Scan for the cell matching the given text and deliver its [X, Y] coordinate at center. 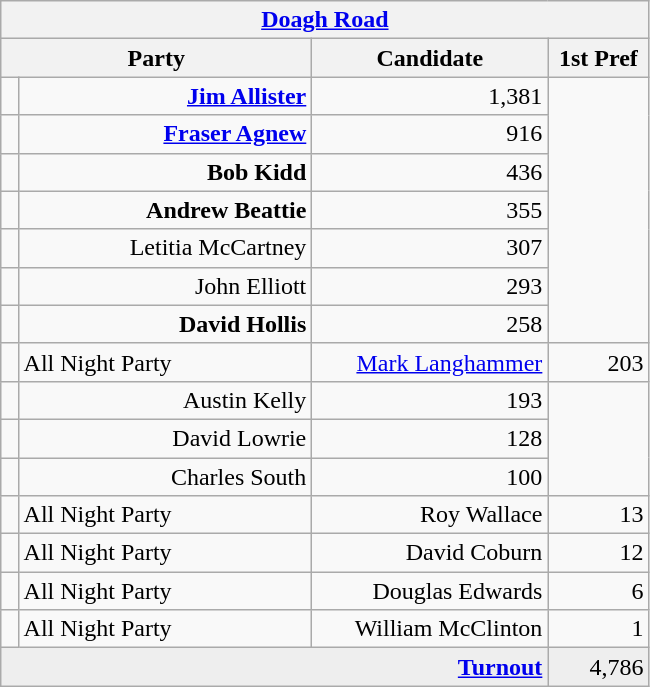
William McClinton [430, 629]
Mark Langhammer [430, 362]
David Lowrie [165, 438]
1 [598, 629]
Jim Allister [165, 96]
916 [430, 134]
Turnout [274, 667]
355 [430, 210]
436 [430, 172]
1st Pref [598, 58]
Party [156, 58]
128 [430, 438]
6 [598, 591]
John Elliott [165, 286]
Austin Kelly [165, 400]
307 [430, 248]
Candidate [430, 58]
Andrew Beattie [165, 210]
193 [430, 400]
1,381 [430, 96]
David Coburn [430, 553]
Roy Wallace [430, 515]
Fraser Agnew [165, 134]
Doagh Road [325, 20]
David Hollis [165, 324]
Bob Kidd [165, 172]
Letitia McCartney [165, 248]
12 [598, 553]
Charles South [165, 477]
203 [598, 362]
293 [430, 286]
4,786 [598, 667]
100 [430, 477]
258 [430, 324]
13 [598, 515]
Douglas Edwards [430, 591]
